Provide the [x, y] coordinate of the cell's center where the given text is located.  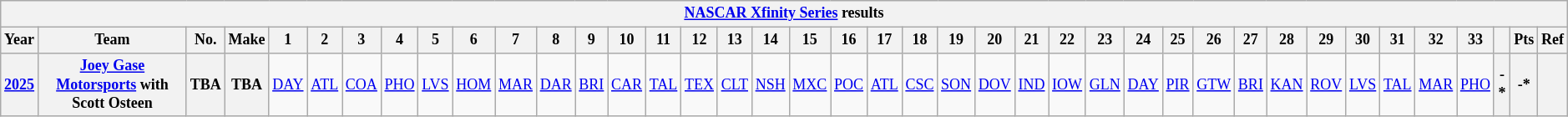
27 [1251, 40]
20 [994, 40]
TEX [700, 84]
8 [556, 40]
10 [627, 40]
CLT [735, 84]
23 [1105, 40]
GTW [1214, 84]
COA [362, 84]
14 [770, 40]
22 [1067, 40]
SON [957, 84]
NASCAR Xfinity Series results [784, 13]
6 [474, 40]
ROV [1326, 84]
IOW [1067, 84]
16 [849, 40]
24 [1143, 40]
Pts [1525, 40]
Team [112, 40]
7 [516, 40]
IND [1032, 84]
DAR [556, 84]
Ref [1553, 40]
4 [399, 40]
19 [957, 40]
17 [884, 40]
29 [1326, 40]
9 [591, 40]
2 [325, 40]
HOM [474, 84]
30 [1363, 40]
2025 [20, 84]
15 [810, 40]
18 [920, 40]
CSC [920, 84]
5 [436, 40]
11 [663, 40]
Year [20, 40]
POC [849, 84]
28 [1287, 40]
32 [1436, 40]
No. [205, 40]
13 [735, 40]
26 [1214, 40]
3 [362, 40]
KAN [1287, 84]
PIR [1177, 84]
33 [1476, 40]
CAR [627, 84]
Make [247, 40]
Joey Gase Motorsports with Scott Osteen [112, 84]
MXC [810, 84]
12 [700, 40]
DOV [994, 84]
31 [1398, 40]
GLN [1105, 84]
NSH [770, 84]
21 [1032, 40]
1 [288, 40]
25 [1177, 40]
